Capture the cell that displays the provided text and extract its [X, Y] central coordinate. 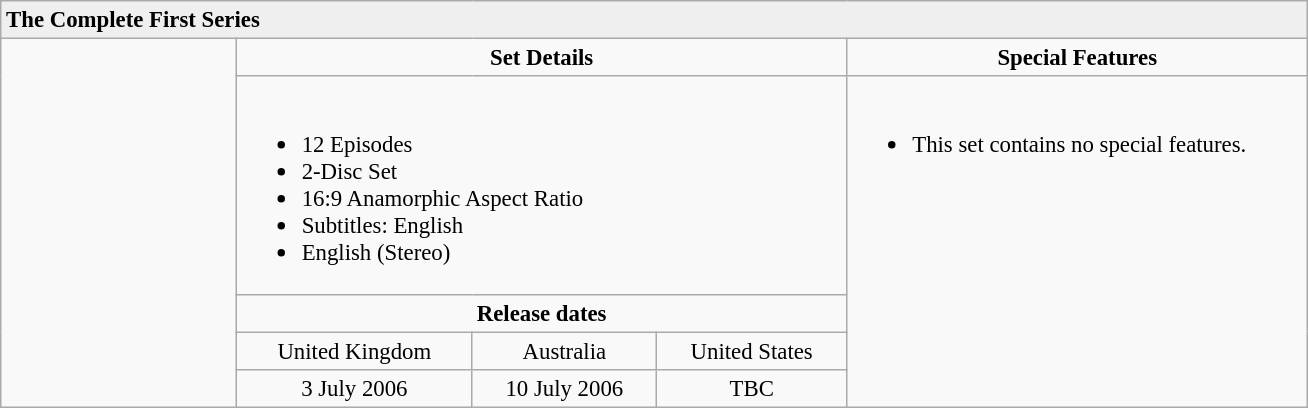
The Complete First Series [654, 20]
12 Episodes2-Disc Set16:9 Anamorphic Aspect RatioSubtitles: EnglishEnglish (Stereo) [542, 185]
United States [752, 351]
This set contains no special features. [1078, 242]
Special Features [1078, 58]
Australia [564, 351]
TBC [752, 388]
10 July 2006 [564, 388]
United Kingdom [354, 351]
Set Details [542, 58]
3 July 2006 [354, 388]
Release dates [542, 313]
